Identify which cell holds the provided text, then report its [x, y] central coordinate. 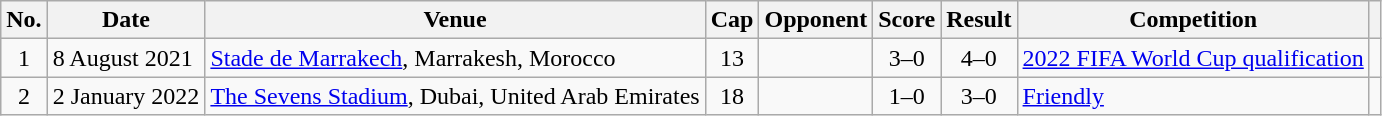
2 January 2022 [126, 96]
The Sevens Stadium, Dubai, United Arab Emirates [455, 96]
Result [979, 20]
18 [732, 96]
1 [24, 58]
2 [24, 96]
4–0 [979, 58]
8 August 2021 [126, 58]
13 [732, 58]
1–0 [907, 96]
Stade de Marrakech, Marrakesh, Morocco [455, 58]
Cap [732, 20]
Date [126, 20]
2022 FIFA World Cup qualification [1193, 58]
Opponent [816, 20]
Competition [1193, 20]
Friendly [1193, 96]
Score [907, 20]
Venue [455, 20]
No. [24, 20]
